Provide the (x, y) coordinate of the cell's center where the given text is located.  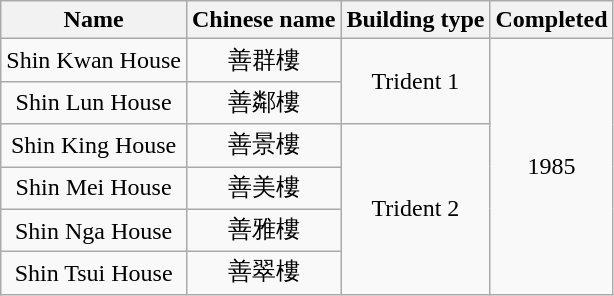
善美樓 (263, 188)
善鄰樓 (263, 102)
Shin Lun House (94, 102)
善雅樓 (263, 230)
Shin King House (94, 146)
Shin Mei House (94, 188)
Building type (416, 20)
Name (94, 20)
Completed (552, 20)
Chinese name (263, 20)
善群樓 (263, 60)
Trident 1 (416, 82)
1985 (552, 166)
Trident 2 (416, 209)
Shin Tsui House (94, 274)
善翠樓 (263, 274)
Shin Kwan House (94, 60)
善景樓 (263, 146)
Shin Nga House (94, 230)
